Search for the cell housing the specified text and yield its (X, Y) center coordinate. 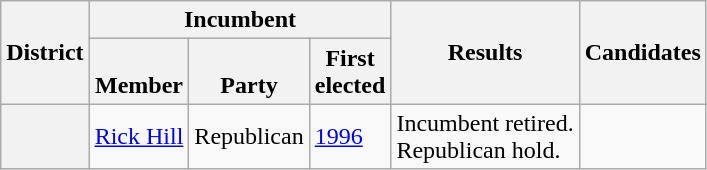
Incumbent (240, 20)
Candidates (642, 52)
Member (139, 72)
1996 (350, 136)
Incumbent retired.Republican hold. (485, 136)
Results (485, 52)
District (45, 52)
Rick Hill (139, 136)
Republican (249, 136)
Firstelected (350, 72)
Party (249, 72)
